Scan for the cell matching the given text and deliver its (X, Y) coordinate at center. 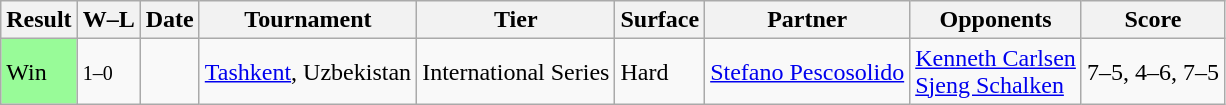
1–0 (108, 72)
Partner (808, 20)
Stefano Pescosolido (808, 72)
Opponents (996, 20)
W–L (108, 20)
Tier (516, 20)
International Series (516, 72)
Score (1152, 20)
7–5, 4–6, 7–5 (1152, 72)
Hard (660, 72)
Date (170, 20)
Kenneth Carlsen Sjeng Schalken (996, 72)
Win (39, 72)
Tournament (308, 20)
Result (39, 20)
Tashkent, Uzbekistan (308, 72)
Surface (660, 20)
